Output the [x, y] coordinate of the center of the cell containing the given text.  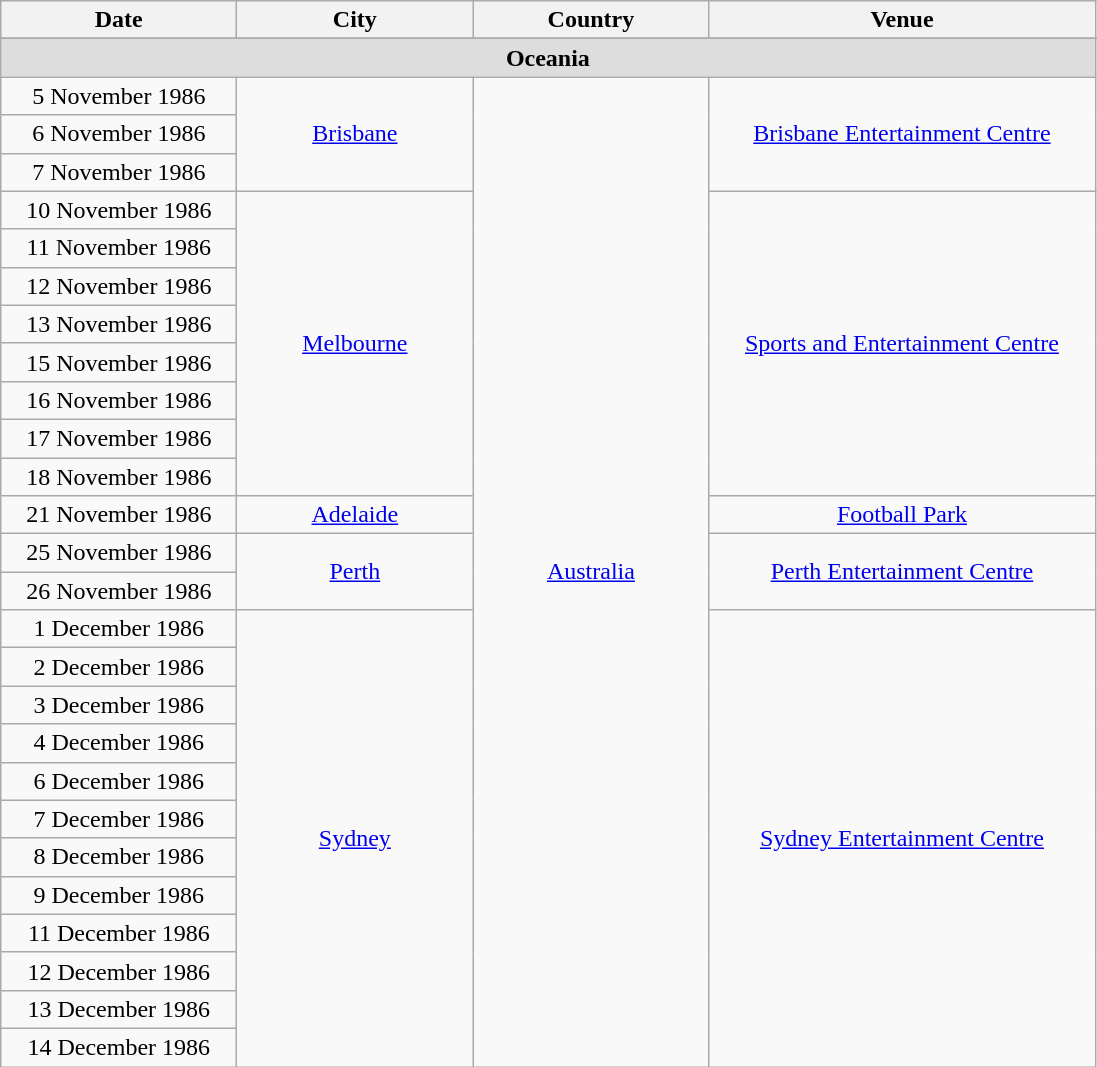
1 December 1986 [119, 629]
13 December 1986 [119, 1009]
City [355, 20]
Country [591, 20]
21 November 1986 [119, 515]
8 December 1986 [119, 857]
Perth Entertainment Centre [902, 572]
12 November 1986 [119, 286]
Venue [902, 20]
Sydney Entertainment Centre [902, 838]
3 December 1986 [119, 705]
7 November 1986 [119, 172]
4 December 1986 [119, 743]
Sydney [355, 838]
12 December 1986 [119, 971]
18 November 1986 [119, 477]
15 November 1986 [119, 362]
11 December 1986 [119, 933]
Brisbane [355, 134]
6 November 1986 [119, 134]
Melbourne [355, 343]
Football Park [902, 515]
6 December 1986 [119, 781]
Date [119, 20]
Sports and Entertainment Centre [902, 343]
Oceania [548, 58]
Brisbane Entertainment Centre [902, 134]
14 December 1986 [119, 1047]
26 November 1986 [119, 591]
5 November 1986 [119, 96]
Perth [355, 572]
Adelaide [355, 515]
Australia [591, 572]
16 November 1986 [119, 400]
2 December 1986 [119, 667]
10 November 1986 [119, 210]
11 November 1986 [119, 248]
9 December 1986 [119, 895]
25 November 1986 [119, 553]
13 November 1986 [119, 324]
7 December 1986 [119, 819]
17 November 1986 [119, 438]
